Identify which cell holds the provided text, then report its (X, Y) central coordinate. 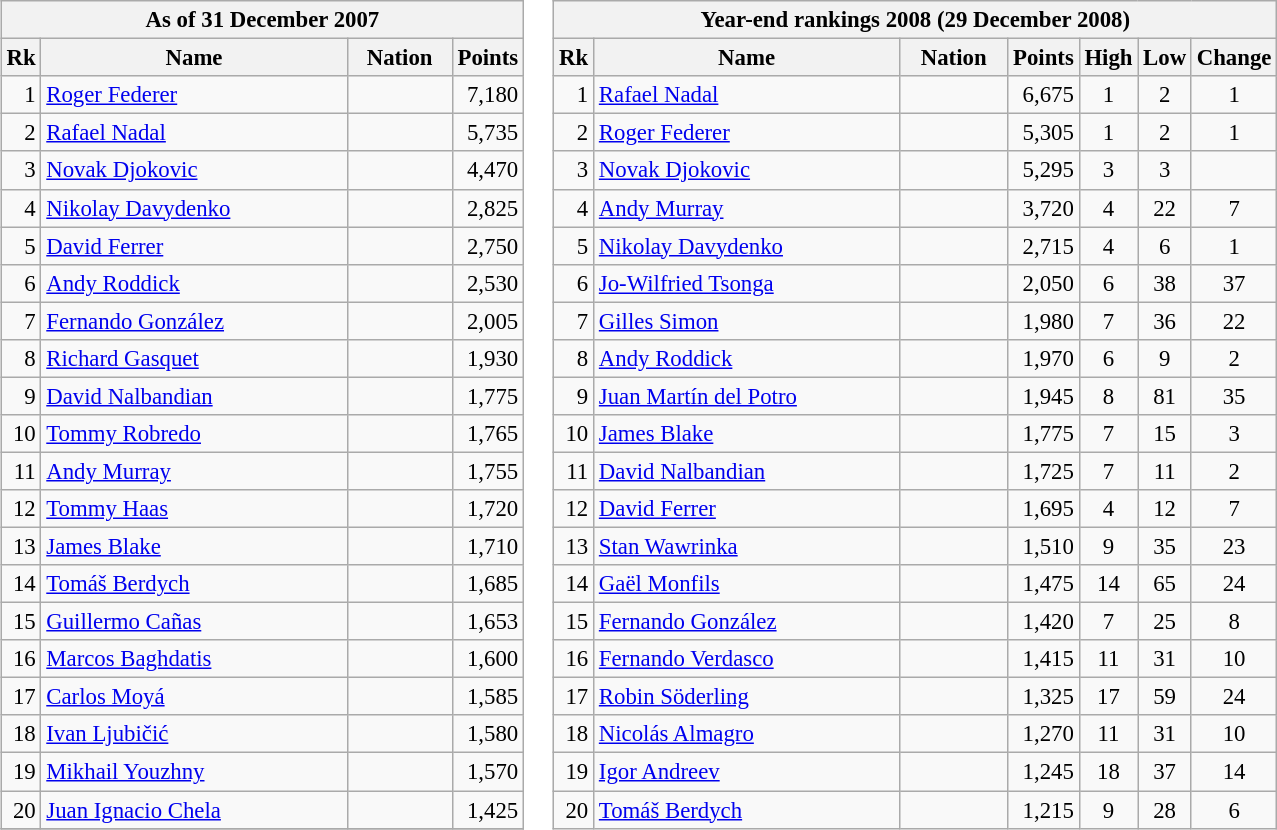
2,050 (1044, 283)
5,295 (1044, 170)
1,580 (488, 734)
81 (1165, 396)
1,980 (1044, 321)
3,720 (1044, 208)
4,470 (488, 170)
28 (1165, 809)
5,735 (488, 133)
Igor Andreev (747, 772)
Tommy Robredo (194, 434)
Mikhail Youzhny (194, 772)
1,475 (1044, 584)
Stan Wawrinka (747, 546)
6,675 (1044, 95)
1,245 (1044, 772)
2,715 (1044, 246)
Richard Gasquet (194, 358)
1,755 (488, 471)
1,585 (488, 697)
Change (1234, 58)
1,425 (488, 809)
1,710 (488, 546)
23 (1234, 546)
Gaël Monfils (747, 584)
36 (1165, 321)
1,325 (1044, 697)
Ivan Ljubičić (194, 734)
Marcos Baghdatis (194, 659)
65 (1165, 584)
1,765 (488, 434)
1,570 (488, 772)
7,180 (488, 95)
Juan Martín del Potro (747, 396)
Gilles Simon (747, 321)
38 (1165, 283)
1,720 (488, 509)
5,305 (1044, 133)
2,825 (488, 208)
1,695 (1044, 509)
2,530 (488, 283)
1,600 (488, 659)
Guillermo Cañas (194, 622)
1,653 (488, 622)
Jo-Wilfried Tsonga (747, 283)
1,415 (1044, 659)
1,725 (1044, 471)
High (1108, 58)
25 (1165, 622)
1,945 (1044, 396)
1,970 (1044, 358)
1,930 (488, 358)
Low (1165, 58)
As of 31 December 2007 (262, 20)
1,685 (488, 584)
Carlos Moyá (194, 697)
Juan Ignacio Chela (194, 809)
1,420 (1044, 622)
59 (1165, 697)
Tommy Haas (194, 509)
Fernando Verdasco (747, 659)
Nicolás Almagro (747, 734)
1,510 (1044, 546)
1,215 (1044, 809)
Year-end rankings 2008 (29 December 2008) (916, 20)
Robin Söderling (747, 697)
2,005 (488, 321)
2,750 (488, 246)
1,270 (1044, 734)
